Return (X, Y) of the center of cell containing provided text 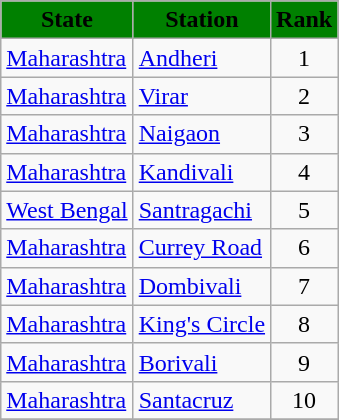
Station (202, 20)
7 (304, 286)
King's Circle (202, 324)
Virar (202, 96)
4 (304, 172)
9 (304, 362)
Andheri (202, 58)
6 (304, 248)
10 (304, 400)
State (67, 20)
2 (304, 96)
Borivali (202, 362)
Dombivali (202, 286)
Kandivali (202, 172)
West Bengal (67, 210)
Currey Road (202, 248)
Santragachi (202, 210)
Rank (304, 20)
Santacruz (202, 400)
8 (304, 324)
Naigaon (202, 134)
5 (304, 210)
1 (304, 58)
3 (304, 134)
